Provide the [X, Y] coordinate of the cell's center where the given text is located.  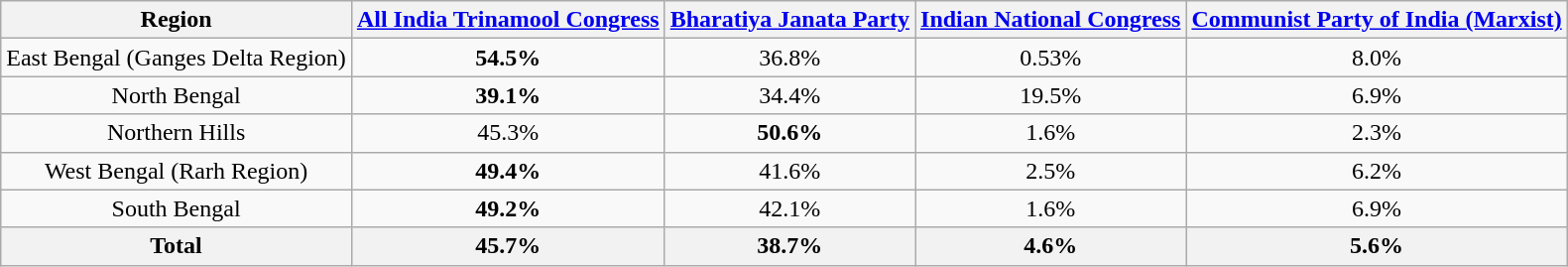
Region [177, 20]
36.8% [789, 58]
Bharatiya Janata Party [789, 20]
49.2% [508, 208]
West Bengal (Rarh Region) [177, 171]
49.4% [508, 171]
2.5% [1051, 171]
19.5% [1051, 95]
0.53% [1051, 58]
6.2% [1377, 171]
34.4% [789, 95]
39.1% [508, 95]
East Bengal (Ganges Delta Region) [177, 58]
54.5% [508, 58]
38.7% [789, 246]
All India Trinamool Congress [508, 20]
4.6% [1051, 246]
45.7% [508, 246]
Total [177, 246]
8.0% [1377, 58]
South Bengal [177, 208]
Communist Party of India (Marxist) [1377, 20]
42.1% [789, 208]
Indian National Congress [1051, 20]
50.6% [789, 133]
41.6% [789, 171]
Northern Hills [177, 133]
North Bengal [177, 95]
2.3% [1377, 133]
45.3% [508, 133]
5.6% [1377, 246]
